Extract the (x, y) coordinate from the center of the cell holding the provided text.  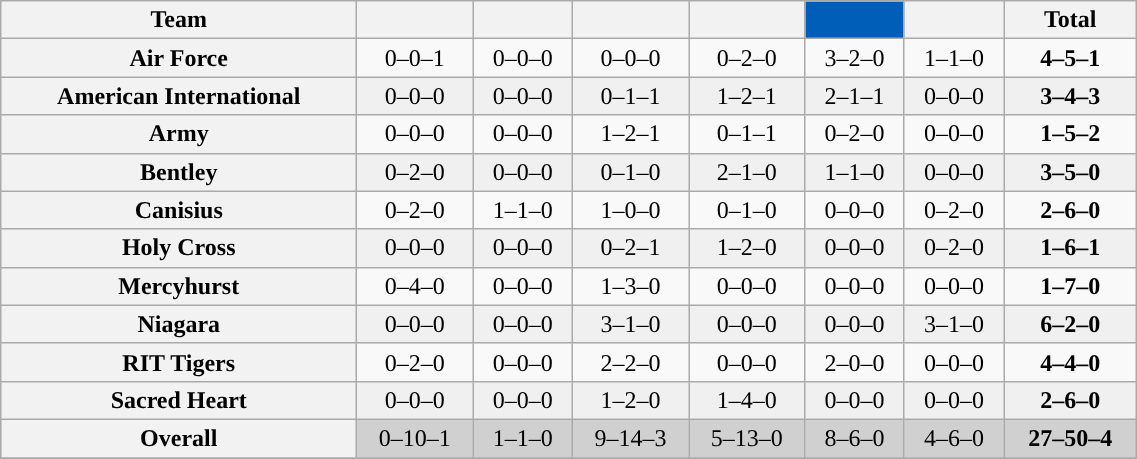
1–3–0 (630, 286)
0–0–1 (415, 58)
0–2–1 (630, 248)
5–13–0 (747, 438)
Niagara (179, 324)
Army (179, 134)
Total (1070, 20)
American International (179, 96)
3–2–0 (854, 58)
9–14–3 (630, 438)
Sacred Heart (179, 400)
3–4–3 (1070, 96)
0–4–0 (415, 286)
3–5–0 (1070, 172)
1–6–1 (1070, 248)
2–0–0 (854, 362)
6–2–0 (1070, 324)
1–0–0 (630, 210)
4–6–0 (954, 438)
Holy Cross (179, 248)
RIT Tigers (179, 362)
2–2–0 (630, 362)
1–7–0 (1070, 286)
1–4–0 (747, 400)
Canisius (179, 210)
Team (179, 20)
2–1–0 (747, 172)
2–1–1 (854, 96)
1–5–2 (1070, 134)
Air Force (179, 58)
4–4–0 (1070, 362)
Overall (179, 438)
0–10–1 (415, 438)
4–5–1 (1070, 58)
Bentley (179, 172)
27–50–4 (1070, 438)
Mercyhurst (179, 286)
8–6–0 (854, 438)
